Detect which cell encompasses the target text, then output its (x, y) center coordinate. 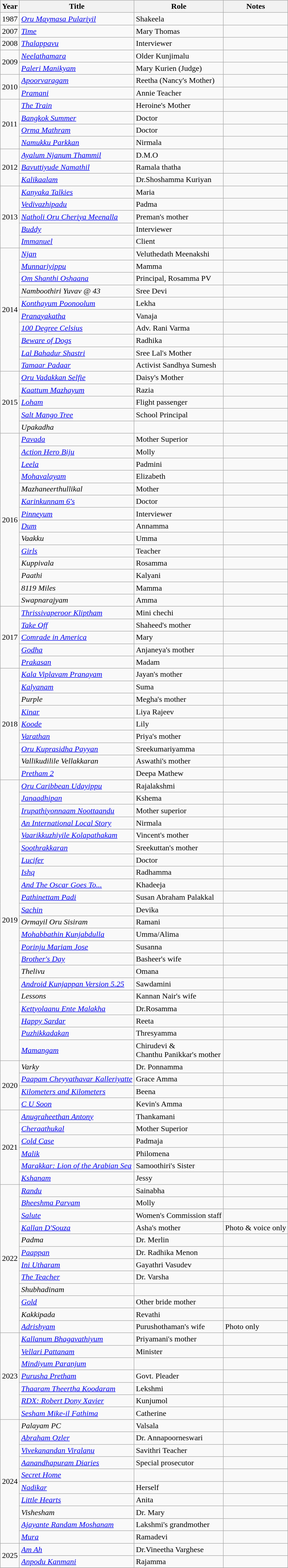
Reetha (Nancy's Mother) (179, 81)
Pretham 2 (77, 774)
Kallanum Bhagavathiyum (77, 1339)
Year (10, 7)
Herself (179, 1487)
Ajayante Randam Moshanam (77, 1524)
Purushothaman's wife (179, 1326)
Teacher (179, 551)
Orma Mathram (77, 130)
Umma (179, 538)
2007 (10, 31)
Catherine (179, 1413)
2012 (10, 167)
Anjaneya's mother (179, 650)
Mura (77, 1537)
Paleri Manikyam (77, 68)
Priyamani's mother (179, 1339)
Mini chechi (179, 613)
Bangkok Summer (77, 118)
Dum (77, 526)
2010 (10, 87)
Lal Bahadur Shastri (77, 353)
Padmini (179, 464)
Dr. Varsha (179, 1277)
Oru Caribbean Udayippu (77, 786)
Thankamani (179, 1116)
Vallikudilile Vellakkaran (77, 761)
Sainabha (179, 1191)
Dr.Vineetha Varghese (179, 1549)
Paappan (77, 1252)
Lekha (179, 303)
Mother superior (179, 811)
Happy Sardar (77, 1021)
Revathi (179, 1314)
Thrissivaperoor Kliptham (77, 613)
Mindiyum Paranjum (77, 1364)
Oru Vadakkan Selfie (77, 378)
Dr. Merlin (179, 1240)
Oru Maymasa Pulariyil (77, 19)
Older Kunjimalu (179, 56)
Am Ah (77, 1549)
Action Hero Biju (77, 452)
School Principal (179, 415)
Adrishyam (77, 1326)
Beware of Dogs (77, 340)
Gayathri Vasudev (179, 1265)
Ayalum Njanum Thammil (77, 155)
Sreekuttan's mother (179, 848)
Malik (77, 1154)
Sesham Mike-il Fathima (77, 1413)
2023 (10, 1376)
Vincent's mother (179, 835)
Mary Thomas (179, 31)
Mother (179, 489)
Namukku Parkkan (77, 142)
2013 (10, 217)
Susan Abraham Palakkal (179, 897)
Dr. Ponnamma (179, 1067)
8119 Miles (77, 588)
Mazhaneerthullikal (77, 489)
Dr. Radhika Menon (179, 1252)
2014 (10, 309)
Ini Utharam (77, 1265)
Cheraathukal (77, 1129)
Asha's mother (179, 1228)
Android Kunjappan Version 5.25 (77, 984)
Megha's mother (179, 699)
Kshanam (77, 1178)
Apoorvaragam (77, 81)
Preman's mother (179, 217)
Salute (77, 1215)
2017 (10, 637)
Prakasan (77, 662)
Women's Commission staff (179, 1215)
Nadikar (77, 1487)
Sreekumariyamma (179, 749)
Vishesham (77, 1512)
Purusha Pretham (77, 1376)
Susanna (179, 947)
Sree Lal's Mother (179, 353)
Padmaja (179, 1141)
Ramani (179, 922)
Deepa Mathew (179, 774)
Vanaja (179, 316)
Lakshmi's grandmother (179, 1524)
Radhika (179, 340)
The Teacher (77, 1277)
Pranayakatha (77, 316)
Kalyanam (77, 687)
Janaadhipan (77, 798)
Time (77, 31)
Ormayil Oru Sisiram (77, 922)
Secret Home (77, 1475)
Daisy's Mother (179, 378)
2019 (10, 920)
Aswathi's mother (179, 761)
Amma (179, 600)
C U Soon (77, 1104)
Kakkipada (77, 1314)
Pinneyum (77, 514)
Buddy (77, 229)
Photo only (256, 1326)
Loham (77, 402)
1987 (10, 19)
2009 (10, 62)
Kaattum Mazhayum (77, 390)
Special prosecutor (179, 1463)
Randu (77, 1191)
Kannan Nair's wife (179, 996)
Jayan's mother (179, 674)
Paathi (77, 576)
Devika (179, 909)
Dr. Annapoorneswari (179, 1438)
Priya's mother (179, 736)
Varathan (77, 736)
Lessons (77, 996)
2008 (10, 44)
2024 (10, 1482)
Pramani (77, 93)
Flight passenger (179, 402)
Dr.Shoshamma Kuriyan (179, 180)
Anita (179, 1500)
Minister (179, 1351)
Puzhikkadakan (77, 1033)
Umma/Alima (179, 934)
Anugraheethan Antony (77, 1116)
Savithri Teacher (179, 1450)
Liya Rajeev (179, 712)
Lucifer (77, 860)
Mohavalayam (77, 477)
Mohabbathin Kunjabdulla (77, 934)
Namboothiri Yuvav @ 43 (77, 291)
Thaaram Theertha Koodaram (77, 1389)
Role (179, 7)
Neelathamara (77, 56)
Marakkar: Lion of the Arabian Sea (77, 1166)
Shakeela (179, 19)
2020 (10, 1085)
Grace Amma (179, 1079)
Kalikaalam (77, 180)
Munnariyippu (77, 266)
And The Oscar Goes To... (77, 885)
Natholi Oru Cheriya Meenalla (77, 217)
2016 (10, 520)
Madam (179, 662)
Porinju Mariam Jose (77, 947)
Rosamma (179, 563)
Upakadha (77, 427)
Beena (179, 1091)
Mary Kurien (Judge) (179, 68)
Shubhadinam (77, 1289)
Adv. Rani Varma (179, 328)
Heroine's Mother (179, 105)
Mamangam (77, 1050)
Varky (77, 1067)
Philomena (179, 1154)
Veluthedath Meenakshi (179, 254)
Lily (179, 724)
Sawdamini (179, 984)
Thresyamma (179, 1033)
An International Local Story (77, 823)
Kanyaka Talkies (77, 192)
Kallan D'Souza (77, 1228)
Little Hearts (77, 1500)
Comrade in America (77, 637)
Palayam PC (77, 1426)
Aanandhapuram Diaries (77, 1463)
Annamma (179, 526)
The Train (77, 105)
Annie Teacher (179, 93)
Oru Kuprasidha Payyan (77, 749)
2015 (10, 402)
Suma (179, 687)
Maria (179, 192)
Vaakku (77, 538)
Tamaar Padaar (77, 365)
Purple (77, 699)
Pavada (77, 439)
D.M.O (179, 155)
Title (77, 7)
Karinkunnam 6's (77, 501)
100 Degree Celsius (77, 328)
Vellari Pattanam (77, 1351)
Shaheed's mother (179, 625)
Kunjumol (179, 1401)
Dr. Mary (179, 1512)
Bheeshma Parvam (77, 1203)
Paapam Cheyyathavar Kalleriyatte (77, 1079)
Sachin (77, 909)
Soothrakkaran (77, 848)
Photo & voice only (256, 1228)
Khadeeja (179, 885)
Chirudevi & Chanthu Panikkar's mother (179, 1050)
Njan (77, 254)
Reeta (179, 1021)
RDX: Robert Dony Xavier (77, 1401)
Immanuel (77, 242)
Lekshmi (179, 1389)
Irupathiyonnaam Noottaandu (77, 811)
Cold Case (77, 1141)
Rajalakshmi (179, 786)
Radhamma (179, 872)
Razia (179, 390)
Om Shanthi Oshaana (77, 279)
Kalyani (179, 576)
Ramala thatha (179, 167)
Notes (256, 7)
Principal, Rosamma PV (179, 279)
Kala Viplavam Pranayam (77, 674)
Kevin's Amma (179, 1104)
Ishq (77, 872)
Mary (179, 637)
Thelivu (77, 972)
Vaarikkuzhiyile Kolapathakam (77, 835)
Abraham Ozler (77, 1438)
Client (179, 242)
2018 (10, 724)
Other bride mother (179, 1302)
Ramadevi (179, 1537)
Kuppivala (77, 563)
Kinar (77, 712)
Vivekanandan Viralanu (77, 1450)
Dr.Rosamma (179, 1009)
Anpodu Kanmani (77, 1562)
2011 (10, 124)
Pathinettam Padi (77, 897)
Konthayum Poonoolum (77, 303)
Sree Devi (179, 291)
Samoothiri's Sister (179, 1166)
Kshema (179, 798)
Jessy (179, 1178)
Girls (77, 551)
2025 (10, 1556)
Swapnarajyam (77, 600)
Leela (77, 464)
Vedivazhipadu (77, 204)
Bavuttiyude Namathil (77, 167)
Activist Sandhya Sumesh (179, 365)
Godha (77, 650)
Thalappavu (77, 44)
Take Off (77, 625)
Omana (179, 972)
2021 (10, 1147)
2022 (10, 1259)
Kilometers and Kilometers (77, 1091)
Koode (77, 724)
Basheer's wife (179, 959)
Elizabeth (179, 477)
Salt Mango Tree (77, 415)
Brother's Day (77, 959)
Gold (77, 1302)
Kettyolaanu Ente Malakha (77, 1009)
Govt. Pleader (179, 1376)
Rajamma (179, 1562)
Valsala (179, 1426)
